Identify which cell holds the provided text, then report its [X, Y] central coordinate. 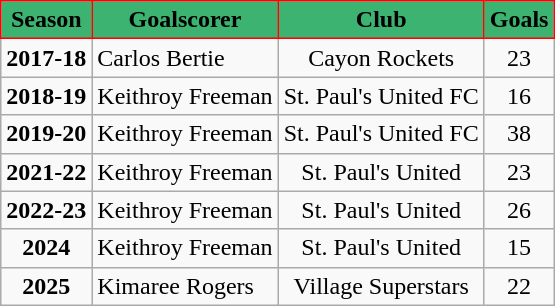
16 [519, 96]
Club [381, 20]
Carlos Bertie [185, 58]
2021-22 [46, 172]
2022-23 [46, 210]
2019-20 [46, 134]
15 [519, 248]
2025 [46, 286]
Cayon Rockets [381, 58]
2018-19 [46, 96]
Kimaree Rogers [185, 286]
Goalscorer [185, 20]
Season [46, 20]
22 [519, 286]
Village Superstars [381, 286]
Goals [519, 20]
2017-18 [46, 58]
2024 [46, 248]
38 [519, 134]
26 [519, 210]
